Scan for the cell matching the given text and deliver its [X, Y] coordinate at center. 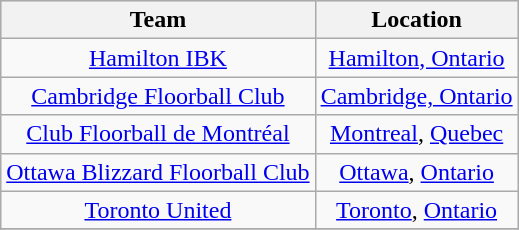
Ottawa Blizzard Floorball Club [158, 172]
Cambridge Floorball Club [158, 96]
Club Floorball de Montréal [158, 134]
Cambridge, Ontario [416, 96]
Location [416, 20]
Team [158, 20]
Hamilton, Ontario [416, 58]
Montreal, Quebec [416, 134]
Toronto United [158, 210]
Ottawa, Ontario [416, 172]
Hamilton IBK [158, 58]
Toronto, Ontario [416, 210]
